Locate the cell with the specified text and output its (x, y) center coordinate. 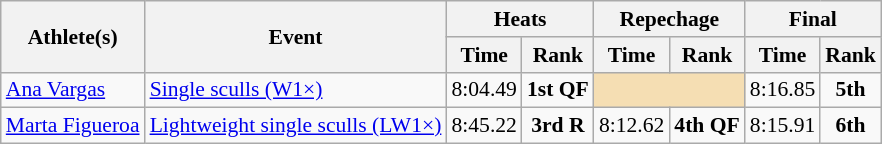
Marta Figueroa (73, 126)
Final (813, 19)
Athlete(s) (73, 36)
8:12.62 (632, 126)
3rd R (558, 126)
8:15.91 (782, 126)
Event (296, 36)
8:45.22 (484, 126)
Lightweight single sculls (LW1×) (296, 126)
5th (850, 90)
8:16.85 (782, 90)
6th (850, 126)
Heats (520, 19)
8:04.49 (484, 90)
Repechage (670, 19)
4th QF (706, 126)
1st QF (558, 90)
Single sculls (W1×) (296, 90)
Ana Vargas (73, 90)
